Scan for the cell matching the given text and deliver its [X, Y] coordinate at center. 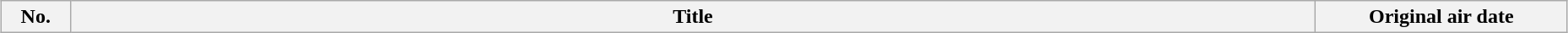
No. [35, 17]
Original air date [1441, 17]
Title [693, 17]
